Locate the cell with the specified text and output its [x, y] center coordinate. 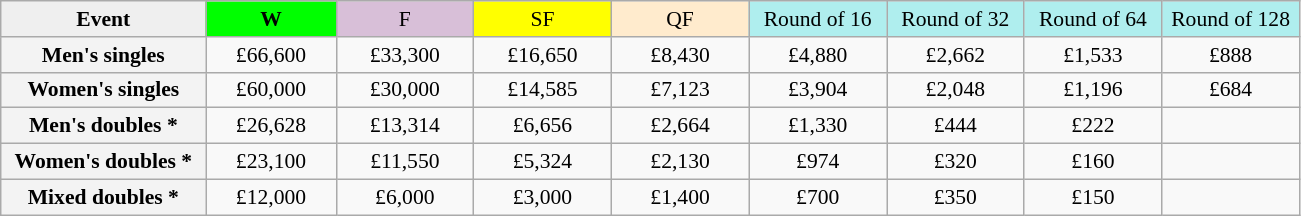
Women's singles [104, 90]
£2,662 [955, 55]
£150 [1093, 197]
£7,123 [680, 90]
£8,430 [680, 55]
£60,000 [271, 90]
Event [104, 19]
£26,628 [271, 126]
£33,300 [405, 55]
£3,904 [818, 90]
£14,585 [543, 90]
£3,000 [543, 197]
£2,130 [680, 162]
Round of 32 [955, 19]
£4,880 [818, 55]
£13,314 [405, 126]
Men's doubles * [104, 126]
£2,664 [680, 126]
£160 [1093, 162]
Mixed doubles * [104, 197]
Round of 64 [1093, 19]
£444 [955, 126]
£23,100 [271, 162]
£12,000 [271, 197]
£5,324 [543, 162]
£6,000 [405, 197]
W [271, 19]
£66,600 [271, 55]
F [405, 19]
Round of 16 [818, 19]
£16,650 [543, 55]
£6,656 [543, 126]
£1,330 [818, 126]
QF [680, 19]
£30,000 [405, 90]
£350 [955, 197]
£974 [818, 162]
Round of 128 [1231, 19]
Women's doubles * [104, 162]
£888 [1231, 55]
£1,400 [680, 197]
£222 [1093, 126]
£11,550 [405, 162]
SF [543, 19]
Men's singles [104, 55]
£684 [1231, 90]
£2,048 [955, 90]
£1,196 [1093, 90]
£1,533 [1093, 55]
£700 [818, 197]
£320 [955, 162]
